Scan for the cell matching the given text and deliver its [X, Y] coordinate at center. 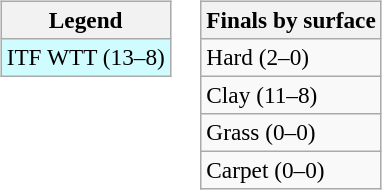
ITF WTT (13–8) [86, 57]
Legend [86, 20]
Hard (2–0) [291, 57]
Clay (11–8) [291, 95]
Finals by surface [291, 20]
Grass (0–0) [291, 133]
Carpet (0–0) [291, 171]
